Find where the given text appears and provide that cell's center as (X, Y) coordinate. 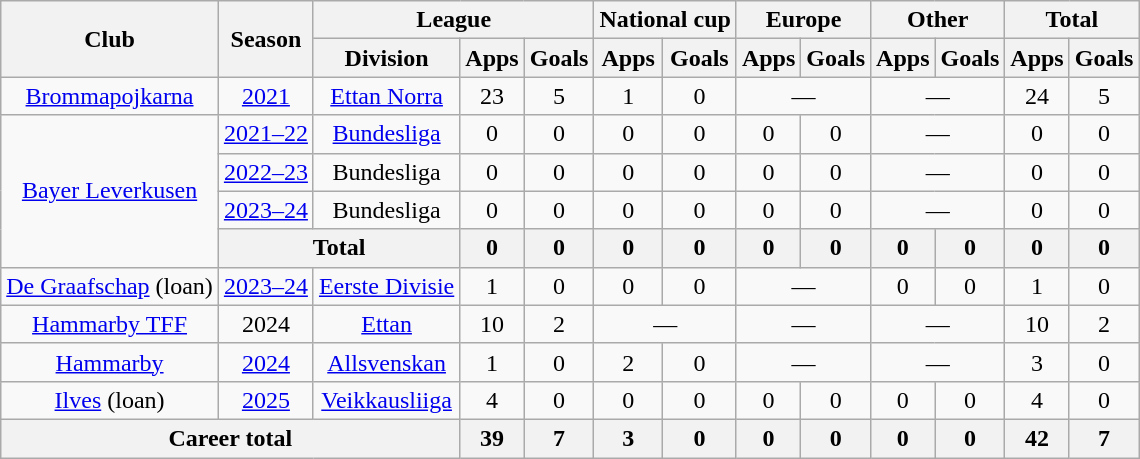
Bayer Leverkusen (110, 191)
Season (266, 39)
2025 (266, 400)
Ettan Norra (386, 96)
2021 (266, 96)
Division (386, 58)
23 (492, 96)
24 (1037, 96)
Allsvenskan (386, 362)
42 (1037, 438)
39 (492, 438)
2022–23 (266, 172)
Ilves (loan) (110, 400)
Club (110, 39)
League (454, 20)
Hammarby TFF (110, 324)
National cup (665, 20)
Other (938, 20)
2021–22 (266, 134)
De Graafschap (loan) (110, 286)
Europe (803, 20)
Brommapojkarna (110, 96)
Career total (230, 438)
Hammarby (110, 362)
Veikkausliiga (386, 400)
Eerste Divisie (386, 286)
Ettan (386, 324)
